Scan for the cell matching the given text and deliver its [X, Y] coordinate at center. 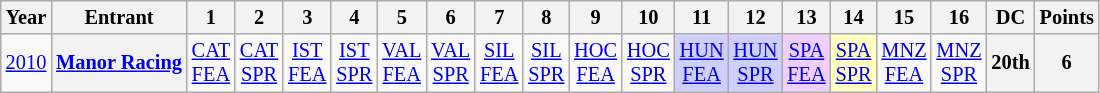
CATFEA [211, 63]
5 [402, 17]
9 [596, 17]
SILFEA [499, 63]
Entrant [119, 17]
SILSPR [546, 63]
16 [958, 17]
2010 [26, 63]
ISTSPR [354, 63]
15 [904, 17]
Manor Racing [119, 63]
11 [702, 17]
HUNFEA [702, 63]
4 [354, 17]
SPASPR [854, 63]
Year [26, 17]
3 [307, 17]
ISTFEA [307, 63]
10 [648, 17]
8 [546, 17]
DC [1010, 17]
2 [259, 17]
Points [1067, 17]
MNZSPR [958, 63]
SPAFEA [806, 63]
7 [499, 17]
HOCFEA [596, 63]
VALSPR [450, 63]
20th [1010, 63]
HOCSPR [648, 63]
HUNSPR [756, 63]
14 [854, 17]
VALFEA [402, 63]
1 [211, 17]
MNZFEA [904, 63]
13 [806, 17]
CATSPR [259, 63]
12 [756, 17]
